Output the [X, Y] coordinate of the center of the cell containing the given text.  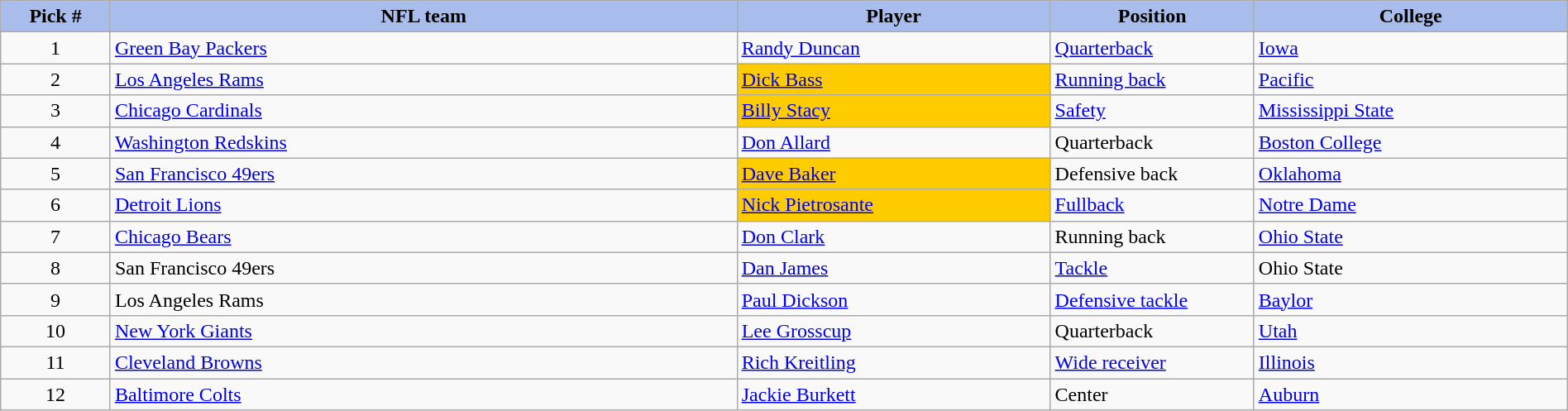
Boston College [1411, 142]
9 [56, 299]
Don Allard [893, 142]
Wide receiver [1152, 362]
Notre Dame [1411, 205]
Mississippi State [1411, 111]
Don Clark [893, 237]
Baltimore Colts [423, 394]
Lee Grosscup [893, 331]
Pick # [56, 17]
Auburn [1411, 394]
Utah [1411, 331]
Baylor [1411, 299]
Chicago Cardinals [423, 111]
Illinois [1411, 362]
Defensive back [1152, 174]
1 [56, 48]
Chicago Bears [423, 237]
4 [56, 142]
Iowa [1411, 48]
College [1411, 17]
Position [1152, 17]
Oklahoma [1411, 174]
Dan James [893, 268]
11 [56, 362]
Randy Duncan [893, 48]
Dick Bass [893, 79]
New York Giants [423, 331]
Billy Stacy [893, 111]
7 [56, 237]
Fullback [1152, 205]
2 [56, 79]
Rich Kreitling [893, 362]
Pacific [1411, 79]
Cleveland Browns [423, 362]
Player [893, 17]
Safety [1152, 111]
Defensive tackle [1152, 299]
Green Bay Packers [423, 48]
Center [1152, 394]
8 [56, 268]
NFL team [423, 17]
5 [56, 174]
Paul Dickson [893, 299]
Washington Redskins [423, 142]
Dave Baker [893, 174]
6 [56, 205]
Jackie Burkett [893, 394]
3 [56, 111]
Nick Pietrosante [893, 205]
Detroit Lions [423, 205]
10 [56, 331]
12 [56, 394]
Tackle [1152, 268]
